From the cell containing the given text, extract its center point as [X, Y] coordinate. 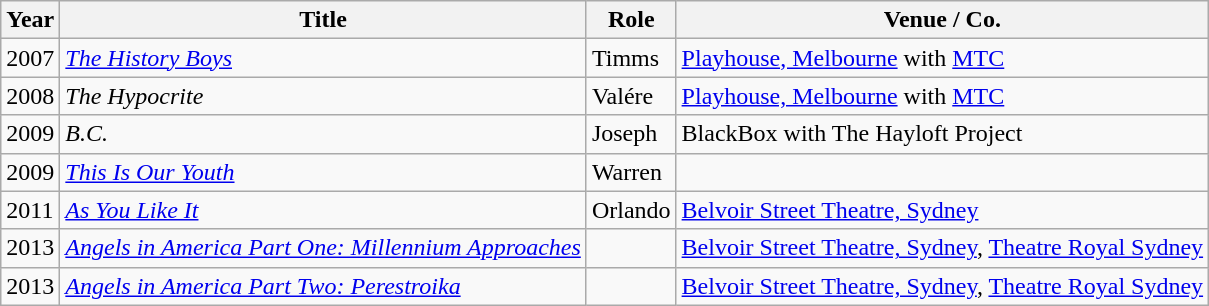
Valére [631, 96]
Warren [631, 172]
2008 [30, 96]
The Hypocrite [324, 96]
Angels in America Part Two: Perestroika [324, 286]
The History Boys [324, 58]
Joseph [631, 134]
Year [30, 20]
Orlando [631, 210]
Role [631, 20]
Angels in America Part One: Millennium Approaches [324, 248]
2011 [30, 210]
Belvoir Street Theatre, Sydney [942, 210]
As You Like It [324, 210]
Timms [631, 58]
Venue / Co. [942, 20]
2007 [30, 58]
BlackBox with The Hayloft Project [942, 134]
Title [324, 20]
This Is Our Youth [324, 172]
B.C. [324, 134]
